Identify which cell holds the provided text, then report its [X, Y] central coordinate. 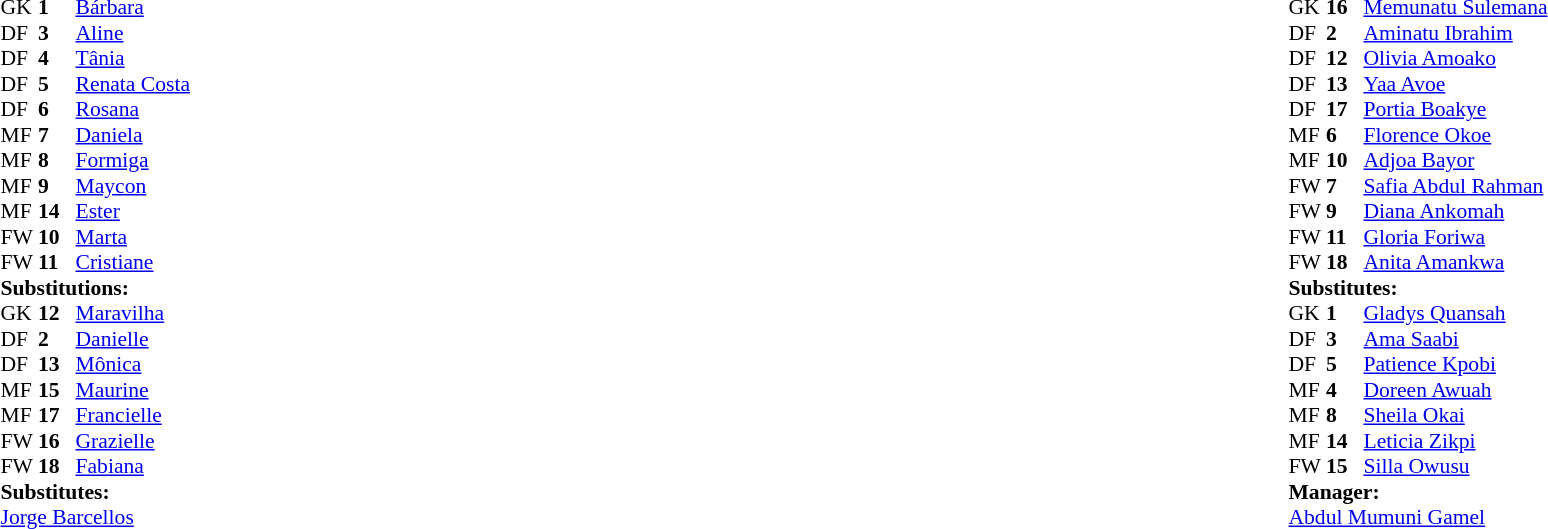
Anita Amankwa [1455, 263]
Formiga [134, 161]
Olivia Amoako [1455, 59]
Yaa Avoe [1455, 84]
Maravilha [134, 313]
Gloria Foriwa [1455, 237]
16 [57, 441]
Leticia Zikpi [1455, 441]
Doreen Awuah [1455, 390]
Manager: [1418, 492]
1 [1345, 313]
Maurine [134, 390]
Renata Costa [134, 84]
Tânia [134, 59]
Safia Abdul Rahman [1455, 186]
Ester [134, 211]
Florence Okoe [1455, 135]
Ama Saabi [1455, 339]
Aline [134, 33]
Maycon [134, 186]
Gladys Quansah [1455, 313]
Sheila Okai [1455, 415]
Diana Ankomah [1455, 211]
Adjoa Bayor [1455, 161]
Cristiane [134, 263]
Portia Boakye [1455, 109]
Francielle [134, 415]
Fabiana [134, 467]
Danielle [134, 339]
Grazielle [134, 441]
Rosana [134, 109]
Silla Owusu [1455, 467]
Substitutions: [95, 288]
Daniela [134, 135]
Aminatu Ibrahim [1455, 33]
Mônica [134, 365]
Marta [134, 237]
Patience Kpobi [1455, 365]
